Extract the (x, y) coordinate from the center of the cell holding the provided text.  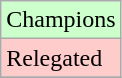
Champions (61, 20)
Relegated (61, 58)
